Find where the given text appears and provide that cell's center as [X, Y] coordinate. 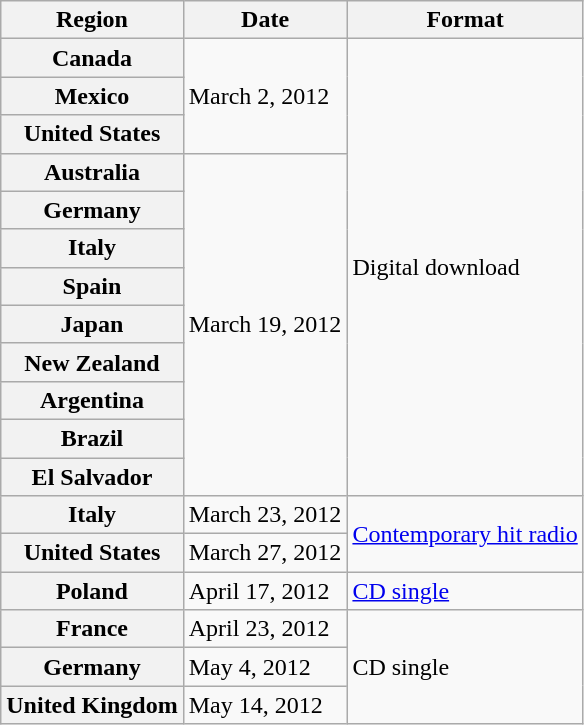
Region [92, 20]
Mexico [92, 96]
New Zealand [92, 362]
Japan [92, 324]
March 23, 2012 [265, 515]
Brazil [92, 438]
April 23, 2012 [265, 629]
May 4, 2012 [265, 667]
March 19, 2012 [265, 324]
May 14, 2012 [265, 705]
Argentina [92, 400]
Format [465, 20]
March 27, 2012 [265, 553]
Canada [92, 58]
April 17, 2012 [265, 591]
United Kingdom [92, 705]
Digital download [465, 268]
Spain [92, 286]
El Salvador [92, 477]
Poland [92, 591]
Date [265, 20]
Contemporary hit radio [465, 534]
France [92, 629]
March 2, 2012 [265, 96]
Australia [92, 172]
